Find where the given text appears and provide that cell's center as (x, y) coordinate. 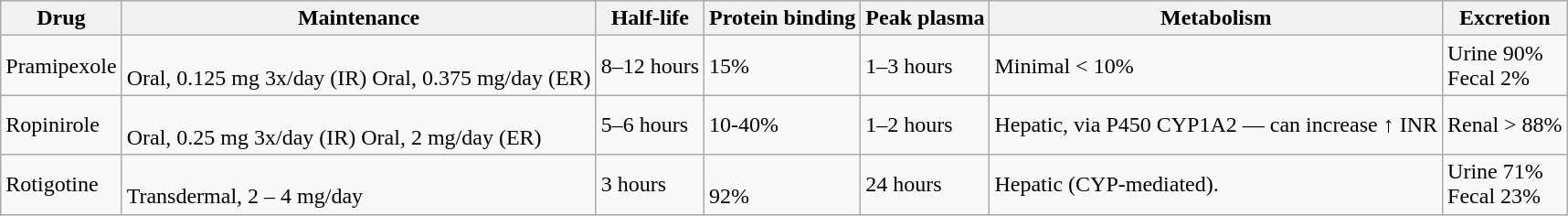
3 hours (650, 185)
Urine 71%Fecal 23% (1506, 185)
1–2 hours (925, 124)
92% (782, 185)
8–12 hours (650, 66)
Oral, 0.125 mg 3x/day (IR) Oral, 0.375 mg/day (ER) (358, 66)
Peak plasma (925, 18)
24 hours (925, 185)
Excretion (1506, 18)
1–3 hours (925, 66)
10-40% (782, 124)
Ropinirole (61, 124)
Hepatic, via P450 CYP1A2 — can increase ↑ INR (1216, 124)
Maintenance (358, 18)
Drug (61, 18)
15% (782, 66)
Minimal < 10% (1216, 66)
Oral, 0.25 mg 3x/day (IR) Oral, 2 mg/day (ER) (358, 124)
Half-life (650, 18)
Rotigotine (61, 185)
Hepatic (CYP-mediated). (1216, 185)
Transdermal, 2 – 4 mg/day (358, 185)
Urine 90%Fecal 2% (1506, 66)
Pramipexole (61, 66)
5–6 hours (650, 124)
Metabolism (1216, 18)
Protein binding (782, 18)
Renal > 88% (1506, 124)
